Search for the cell housing the specified text and yield its [x, y] center coordinate. 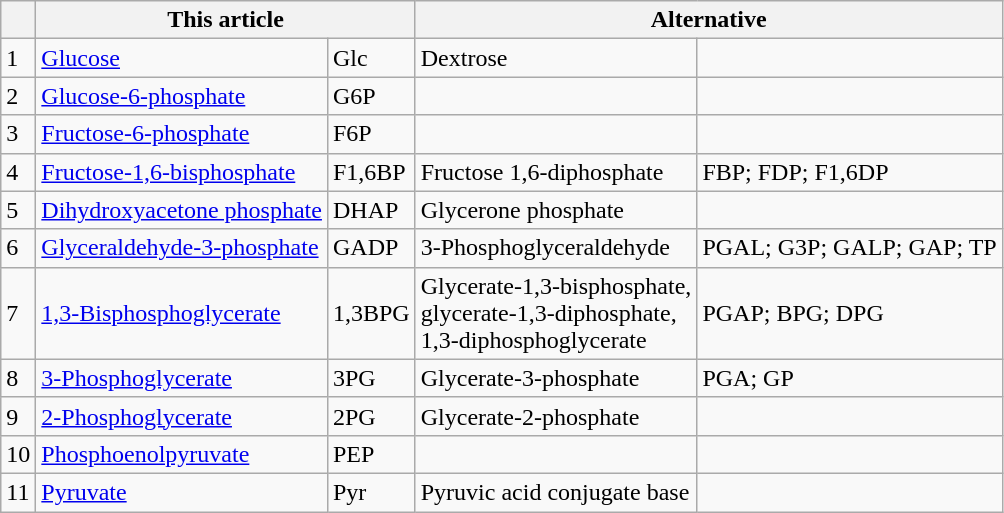
FBP; FDP; F1,6DP [850, 172]
This article [226, 20]
Glc [371, 58]
Fructose-1,6-bisphosphate [182, 172]
3PG [371, 378]
1,3-Bisphosphoglycerate [182, 313]
Dihydroxyacetone phosphate [182, 210]
Glycerone phosphate [556, 210]
11 [18, 492]
1,3BPG [371, 313]
3-Phosphoglyceraldehyde [556, 248]
Dextrose [556, 58]
10 [18, 454]
3 [18, 134]
PGA; GP [850, 378]
DHAP [371, 210]
Glucose [182, 58]
Glycerate-3-phosphate [556, 378]
PGAP; BPG; DPG [850, 313]
Pyruvate [182, 492]
9 [18, 416]
2-Phosphoglycerate [182, 416]
GADP [371, 248]
Glycerate-2-phosphate [556, 416]
G6P [371, 96]
4 [18, 172]
7 [18, 313]
Glyceraldehyde-3-phosphate [182, 248]
Phosphoenolpyruvate [182, 454]
2PG [371, 416]
Glycerate-1,3-bisphosphate,glycerate-1,3-diphosphate,1,3-diphosphoglycerate [556, 313]
1 [18, 58]
8 [18, 378]
6 [18, 248]
PEP [371, 454]
Glucose-6-phosphate [182, 96]
Pyr [371, 492]
F6P [371, 134]
Pyruvic acid conjugate base [556, 492]
Fructose-6-phosphate [182, 134]
2 [18, 96]
3-Phosphoglycerate [182, 378]
5 [18, 210]
Fructose 1,6-diphosphate [556, 172]
PGAL; G3P; GALP; GAP; TP [850, 248]
Alternative [708, 20]
F1,6BP [371, 172]
